Return the (X, Y) coordinate for the center point of the cell that contains the specified text.  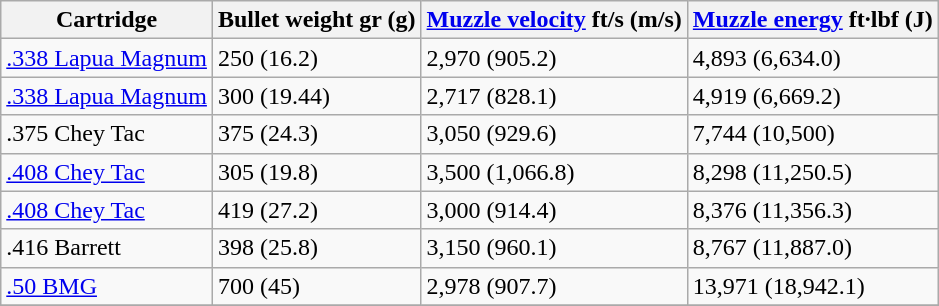
8,767 (11,887.0) (812, 248)
375 (24.3) (316, 134)
8,298 (11,250.5) (812, 172)
398 (25.8) (316, 248)
.375 Chey Tac (107, 134)
8,376 (11,356.3) (812, 210)
250 (16.2) (316, 58)
4,893 (6,634.0) (812, 58)
300 (19.44) (316, 96)
13,971 (18,942.1) (812, 286)
3,500 (1,066.8) (554, 172)
3,050 (929.6) (554, 134)
7,744 (10,500) (812, 134)
419 (27.2) (316, 210)
Bullet weight gr (g) (316, 20)
305 (19.8) (316, 172)
Muzzle velocity ft/s (m/s) (554, 20)
.416 Barrett (107, 248)
2,970 (905.2) (554, 58)
2,978 (907.7) (554, 286)
3,150 (960.1) (554, 248)
.50 BMG (107, 286)
Muzzle energy ft·lbf (J) (812, 20)
2,717 (828.1) (554, 96)
4,919 (6,669.2) (812, 96)
3,000 (914.4) (554, 210)
700 (45) (316, 286)
Cartridge (107, 20)
